Determine the (x, y) coordinate at the center of the cell enclosing the given text.  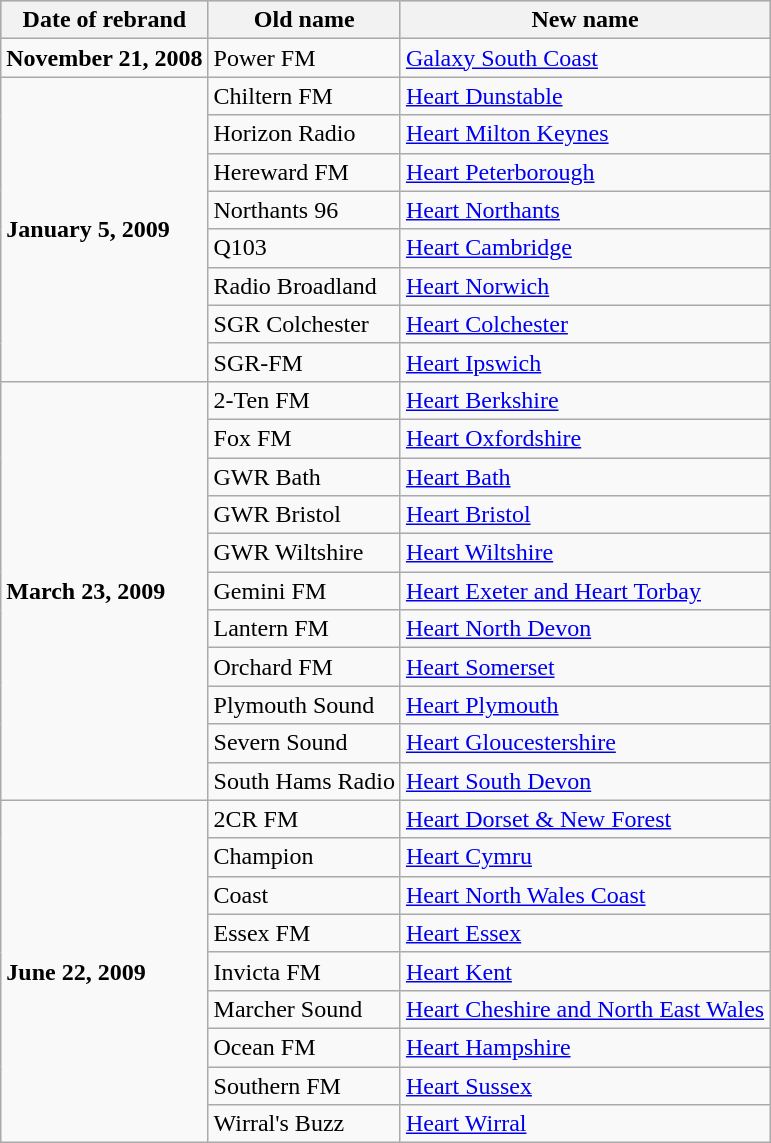
Heart Essex (584, 933)
Heart Exeter and Heart Torbay (584, 591)
Heart Colchester (584, 324)
Old name (304, 20)
Heart Plymouth (584, 705)
Severn Sound (304, 743)
Heart Hampshire (584, 1047)
Heart Norwich (584, 286)
Champion (304, 857)
Heart North Devon (584, 629)
Heart Dorset & New Forest (584, 819)
Heart Cymru (584, 857)
SGR Colchester (304, 324)
Heart Sussex (584, 1085)
Heart Milton Keynes (584, 134)
Hereward FM (304, 172)
Essex FM (304, 933)
Northants 96 (304, 210)
Marcher Sound (304, 1009)
2-Ten FM (304, 400)
Heart Bath (584, 477)
Heart North Wales Coast (584, 895)
Heart Kent (584, 971)
Fox FM (304, 438)
Heart Cheshire and North East Wales (584, 1009)
New name (584, 20)
March 23, 2009 (104, 590)
Heart Bristol (584, 515)
Galaxy South Coast (584, 58)
Heart Cambridge (584, 248)
Ocean FM (304, 1047)
Heart Oxfordshire (584, 438)
GWR Bath (304, 477)
June 22, 2009 (104, 972)
Heart Wirral (584, 1124)
Heart Northants (584, 210)
SGR-FM (304, 362)
Wirral's Buzz (304, 1124)
Date of rebrand (104, 20)
South Hams Radio (304, 781)
Heart Dunstable (584, 96)
Lantern FM (304, 629)
Chiltern FM (304, 96)
Radio Broadland (304, 286)
Horizon Radio (304, 134)
Power FM (304, 58)
Heart Ipswich (584, 362)
2CR FM (304, 819)
Plymouth Sound (304, 705)
Heart South Devon (584, 781)
November 21, 2008 (104, 58)
Coast (304, 895)
Heart Berkshire (584, 400)
Invicta FM (304, 971)
Heart Somerset (584, 667)
Heart Wiltshire (584, 553)
January 5, 2009 (104, 229)
GWR Bristol (304, 515)
Q103 (304, 248)
Orchard FM (304, 667)
GWR Wiltshire (304, 553)
Gemini FM (304, 591)
Southern FM (304, 1085)
Heart Gloucestershire (584, 743)
Heart Peterborough (584, 172)
